Scan for the cell matching the given text and deliver its [x, y] coordinate at center. 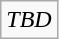
TBD [29, 20]
